Locate the cell with the specified text and output its [X, Y] center coordinate. 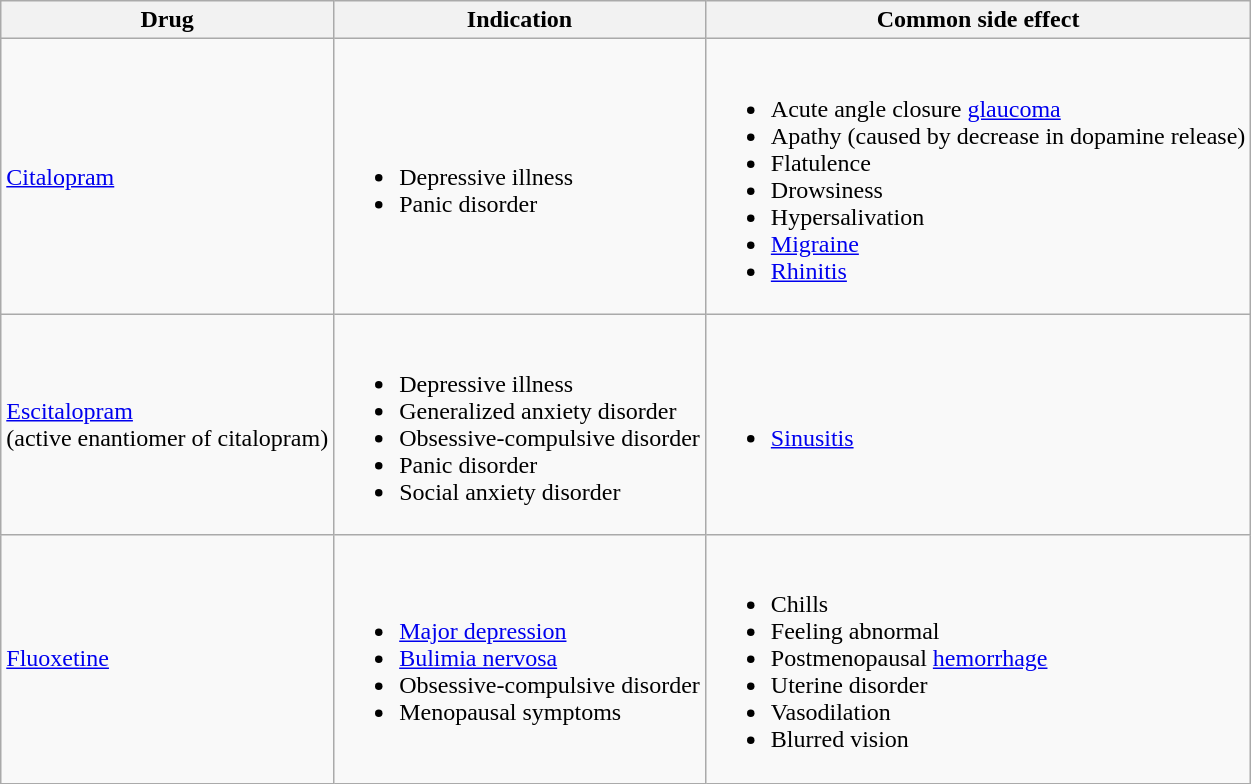
Depressive illnessGeneralized anxiety disorderObsessive-compulsive disorderPanic disorderSocial anxiety disorder [520, 424]
Drug [168, 20]
Escitalopram(active enantiomer of citalopram) [168, 424]
ChillsFeeling abnormalPostmenopausal hemorrhageUterine disorderVasodilationBlurred vision [978, 659]
Sinusitis [978, 424]
Indication [520, 20]
Fluoxetine [168, 659]
Major depressionBulimia nervosaObsessive-compulsive disorderMenopausal symptoms [520, 659]
Acute angle closure glaucomaApathy (caused by decrease in dopamine release)FlatulenceDrowsinessHypersalivationMigraineRhinitis [978, 176]
Citalopram [168, 176]
Common side effect [978, 20]
Depressive illnessPanic disorder [520, 176]
